Find where the given text appears and provide that cell's center as (X, Y) coordinate. 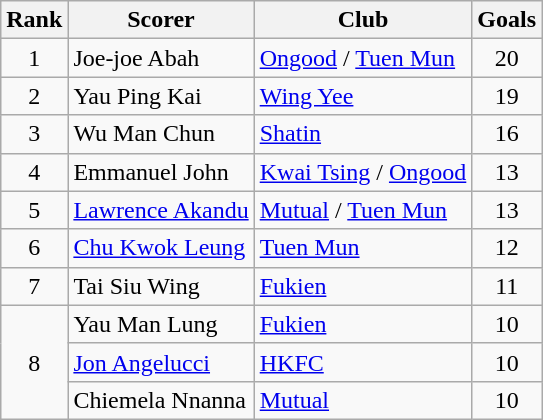
20 (507, 58)
7 (34, 286)
Chu Kwok Leung (161, 248)
Kwai Tsing / Ongood (363, 172)
5 (34, 210)
Club (363, 20)
Goals (507, 20)
Scorer (161, 20)
19 (507, 96)
Shatin (363, 134)
Joe-joe Abah (161, 58)
4 (34, 172)
HKFC (363, 362)
Mutual (363, 400)
6 (34, 248)
Emmanuel John (161, 172)
Mutual / Tuen Mun (363, 210)
Lawrence Akandu (161, 210)
2 (34, 96)
Chiemela Nnanna (161, 400)
Rank (34, 20)
Wu Man Chun (161, 134)
16 (507, 134)
12 (507, 248)
3 (34, 134)
Yau Ping Kai (161, 96)
11 (507, 286)
Tuen Mun (363, 248)
Ongood / Tuen Mun (363, 58)
Jon Angelucci (161, 362)
8 (34, 362)
Tai Siu Wing (161, 286)
Yau Man Lung (161, 324)
Wing Yee (363, 96)
1 (34, 58)
